Extract the [X, Y] coordinate from the center of the cell holding the provided text.  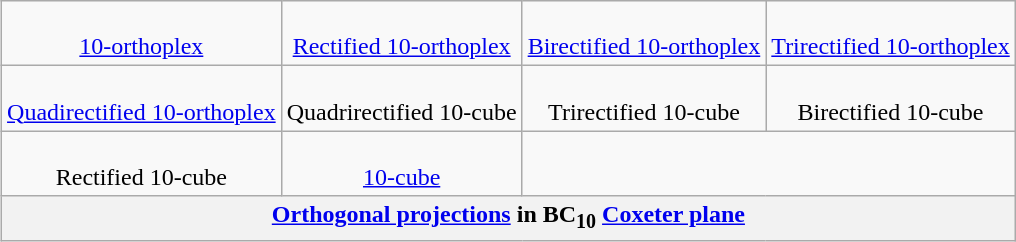
Quadirectified 10-orthoplex [142, 98]
Rectified 10-orthoplex [402, 34]
Rectified 10-cube [142, 164]
Orthogonal projections in BC10 Coxeter plane [509, 218]
Trirectified 10-orthoplex [890, 34]
Quadrirectified 10-cube [402, 98]
10-orthoplex [142, 34]
Birectified 10-orthoplex [644, 34]
Trirectified 10-cube [644, 98]
Birectified 10-cube [890, 98]
10-cube [402, 164]
